Determine the (X, Y) coordinate at the center of the cell enclosing the given text.  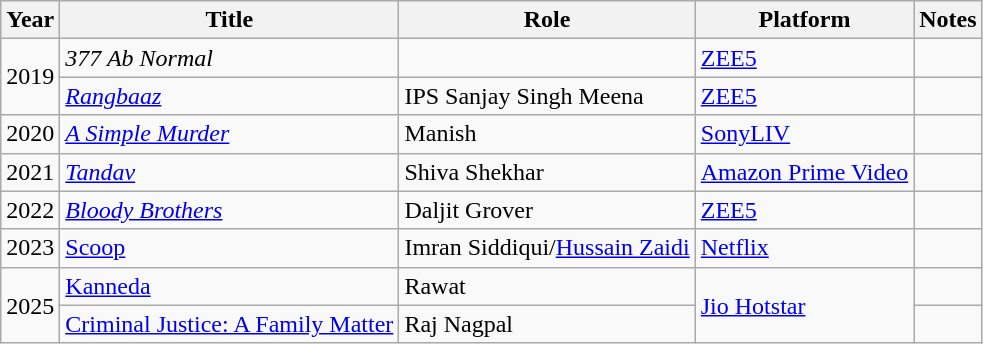
Platform (804, 20)
Rangbaaz (230, 96)
Raj Nagpal (547, 324)
Manish (547, 134)
Netflix (804, 248)
Shiva Shekhar (547, 172)
Tandav (230, 172)
2025 (30, 305)
377 Ab Normal (230, 58)
A Simple Murder (230, 134)
SonyLIV (804, 134)
Amazon Prime Video (804, 172)
IPS Sanjay Singh Meena (547, 96)
2022 (30, 210)
Kanneda (230, 286)
Role (547, 20)
2020 (30, 134)
Title (230, 20)
Scoop (230, 248)
Imran Siddiqui/Hussain Zaidi (547, 248)
Criminal Justice: A Family Matter (230, 324)
Rawat (547, 286)
Jio Hotstar (804, 305)
Daljit Grover (547, 210)
Bloody Brothers (230, 210)
2019 (30, 77)
Notes (948, 20)
2021 (30, 172)
2023 (30, 248)
Year (30, 20)
